Pinpoint the cell where the given text exists, returning its (X, Y) midpoint coordinate. 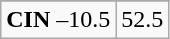
52.5 (142, 20)
CIN –10.5 (58, 20)
